Identify which cell holds the provided text, then report its (x, y) central coordinate. 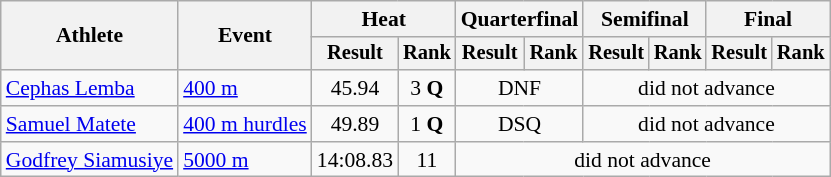
Samuel Matete (90, 124)
Cephas Lemba (90, 88)
DSQ (520, 124)
45.94 (355, 88)
Quarterfinal (520, 19)
1 Q (427, 124)
49.89 (355, 124)
Semifinal (644, 19)
Final (768, 19)
Athlete (90, 36)
400 m hurdles (245, 124)
3 Q (427, 88)
400 m (245, 88)
Heat (384, 19)
DNF (520, 88)
Event (245, 36)
